Search for the cell housing the specified text and yield its [X, Y] center coordinate. 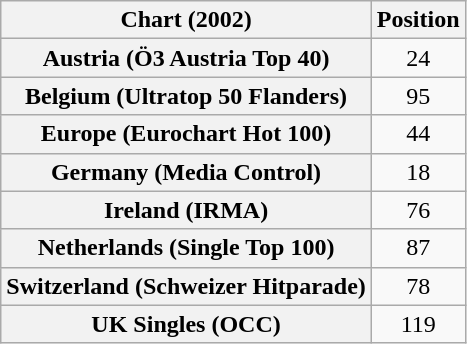
Germany (Media Control) [186, 172]
Netherlands (Single Top 100) [186, 248]
95 [418, 96]
119 [418, 324]
87 [418, 248]
Switzerland (Schweizer Hitparade) [186, 286]
Position [418, 20]
Belgium (Ultratop 50 Flanders) [186, 96]
44 [418, 134]
18 [418, 172]
UK Singles (OCC) [186, 324]
78 [418, 286]
76 [418, 210]
Chart (2002) [186, 20]
Europe (Eurochart Hot 100) [186, 134]
Ireland (IRMA) [186, 210]
Austria (Ö3 Austria Top 40) [186, 58]
24 [418, 58]
